Locate the cell with the specified text and output its [x, y] center coordinate. 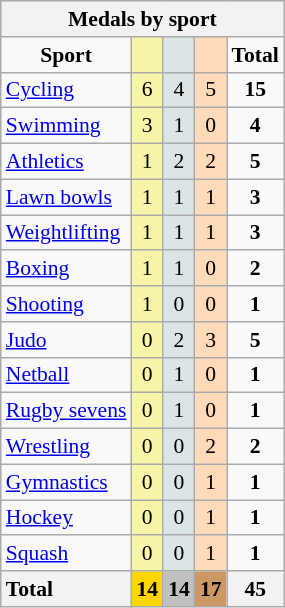
Judo [66, 340]
Wrestling [66, 447]
6 [147, 90]
Boxing [66, 269]
Netball [66, 375]
Lawn bowls [66, 197]
Gymnastics [66, 482]
Shooting [66, 304]
Athletics [66, 162]
Hockey [66, 518]
45 [256, 589]
Weightlifting [66, 233]
Cycling [66, 90]
17 [211, 589]
Rugby sevens [66, 411]
Sport [66, 55]
Swimming [66, 126]
Medals by sport [142, 19]
Squash [66, 554]
15 [256, 90]
